Scan for the cell matching the given text and deliver its [X, Y] coordinate at center. 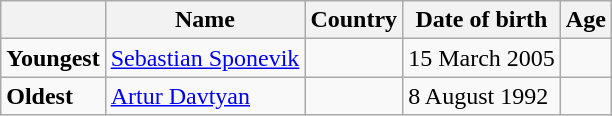
Name [205, 20]
Youngest [53, 58]
Oldest [53, 96]
Sebastian Sponevik [205, 58]
15 March 2005 [482, 58]
Artur Davtyan [205, 96]
Country [354, 20]
Age [586, 20]
Date of birth [482, 20]
8 August 1992 [482, 96]
